Identify which cell holds the provided text, then report its [X, Y] central coordinate. 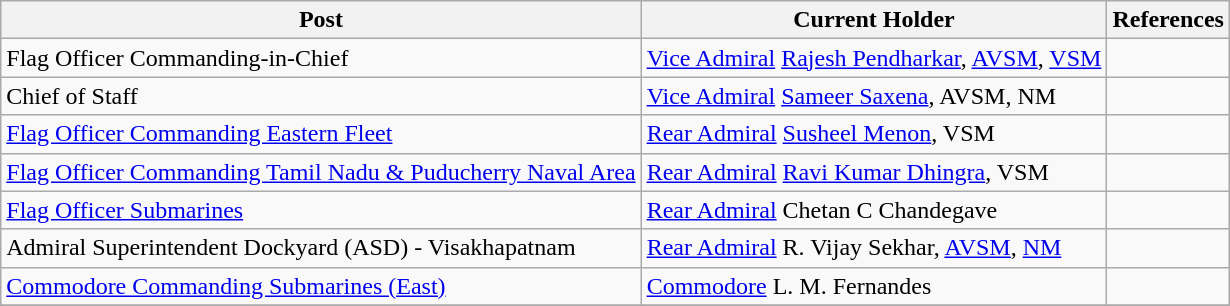
Vice Admiral Sameer Saxena, AVSM, NM [874, 96]
Rear Admiral R. Vijay Sekhar, AVSM, NM [874, 248]
Current Holder [874, 20]
Rear Admiral Ravi Kumar Dhingra, VSM [874, 172]
Flag Officer Commanding Tamil Nadu & Puducherry Naval Area [321, 172]
Rear Admiral Chetan C Chandegave [874, 210]
Commodore L. M. Fernandes [874, 286]
Flag Officer Commanding-in-Chief [321, 58]
Admiral Superintendent Dockyard (ASD) - Visakhapatnam [321, 248]
Rear Admiral Susheel Menon, VSM [874, 134]
Chief of Staff [321, 96]
Commodore Commanding Submarines (East) [321, 286]
Vice Admiral Rajesh Pendharkar, AVSM, VSM [874, 58]
Flag Officer Commanding Eastern Fleet [321, 134]
Post [321, 20]
References [1168, 20]
Flag Officer Submarines [321, 210]
